Extract the (X, Y) coordinate from the center of the cell holding the provided text.  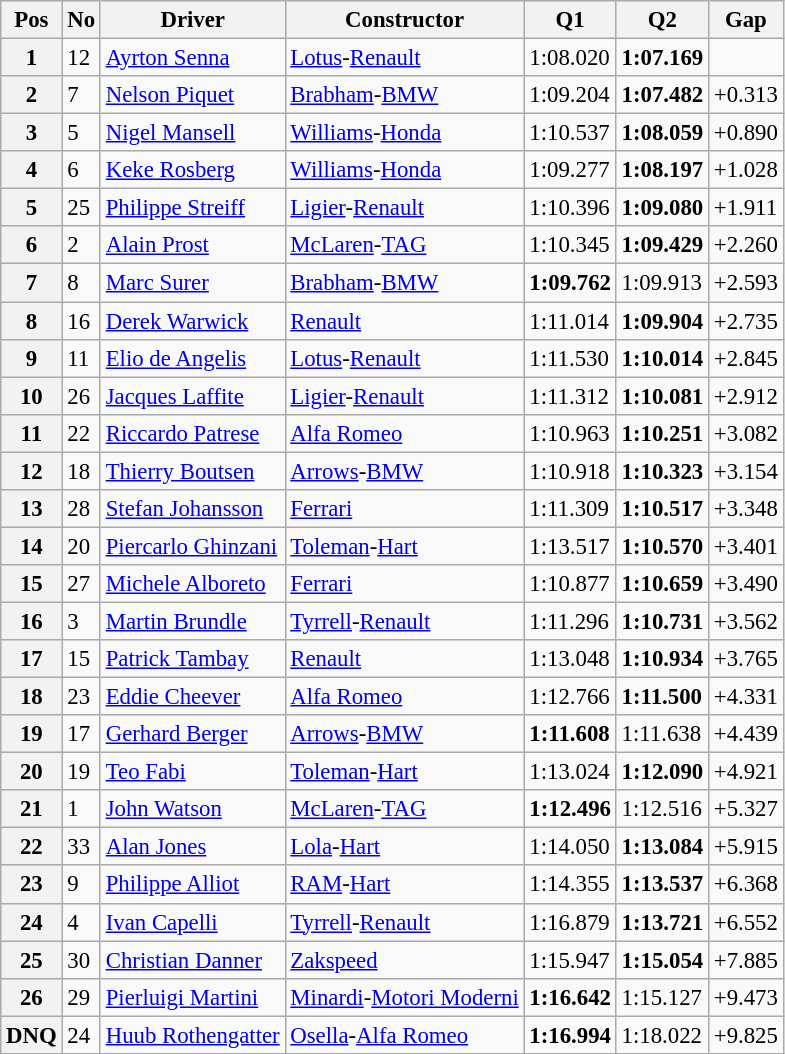
Elio de Angelis (192, 358)
Huub Rothengatter (192, 1035)
1:12.090 (662, 772)
1:11.296 (570, 621)
10 (32, 396)
1:10.537 (570, 133)
1:15.947 (570, 960)
1:16.642 (570, 997)
1:11.608 (570, 734)
+6.552 (746, 922)
1:14.050 (570, 847)
1:16.994 (570, 1035)
Pierluigi Martini (192, 997)
1:18.022 (662, 1035)
+5.327 (746, 809)
1:10.323 (662, 471)
Eddie Cheever (192, 697)
1:10.659 (662, 584)
30 (81, 960)
Stefan Johansson (192, 509)
1:12.766 (570, 697)
Lola-Hart (404, 847)
1:13.084 (662, 847)
1:12.496 (570, 809)
+2.912 (746, 396)
33 (81, 847)
Gerhard Berger (192, 734)
+3.562 (746, 621)
1:09.277 (570, 170)
28 (81, 509)
+2.593 (746, 283)
1:07.482 (662, 95)
Philippe Alliot (192, 885)
Philippe Streiff (192, 208)
1:10.877 (570, 584)
1:13.537 (662, 885)
1:12.516 (662, 809)
1:10.081 (662, 396)
+3.765 (746, 659)
1:10.918 (570, 471)
1:09.080 (662, 208)
13 (32, 509)
29 (81, 997)
21 (32, 809)
Driver (192, 20)
John Watson (192, 809)
Pos (32, 20)
Nigel Mansell (192, 133)
1:15.127 (662, 997)
1:10.517 (662, 509)
+2.260 (746, 245)
Jacques Laffite (192, 396)
1:08.197 (662, 170)
1:13.048 (570, 659)
Keke Rosberg (192, 170)
Gap (746, 20)
Piercarlo Ghinzani (192, 546)
RAM-Hart (404, 885)
1:09.762 (570, 283)
+0.313 (746, 95)
+4.331 (746, 697)
+3.348 (746, 509)
+5.915 (746, 847)
1:14.355 (570, 885)
1:10.731 (662, 621)
+2.845 (746, 358)
1:10.014 (662, 358)
1:13.721 (662, 922)
+7.885 (746, 960)
+1.911 (746, 208)
1:11.500 (662, 697)
1:10.345 (570, 245)
27 (81, 584)
+3.490 (746, 584)
1:10.934 (662, 659)
1:16.879 (570, 922)
Nelson Piquet (192, 95)
+3.082 (746, 433)
1:10.396 (570, 208)
Zakspeed (404, 960)
14 (32, 546)
+3.154 (746, 471)
Teo Fabi (192, 772)
Michele Alboreto (192, 584)
Derek Warwick (192, 321)
1:13.024 (570, 772)
Minardi-Motori Moderni (404, 997)
Osella-Alfa Romeo (404, 1035)
+4.439 (746, 734)
Constructor (404, 20)
1:10.963 (570, 433)
1:11.530 (570, 358)
1:11.309 (570, 509)
1:11.638 (662, 734)
Martin Brundle (192, 621)
+9.473 (746, 997)
Christian Danner (192, 960)
1:09.204 (570, 95)
Q2 (662, 20)
Alain Prost (192, 245)
Ivan Capelli (192, 922)
1:11.312 (570, 396)
+6.368 (746, 885)
Riccardo Patrese (192, 433)
+1.028 (746, 170)
Marc Surer (192, 283)
1:11.014 (570, 321)
1:09.904 (662, 321)
1:07.169 (662, 58)
1:15.054 (662, 960)
1:08.059 (662, 133)
Patrick Tambay (192, 659)
Q1 (570, 20)
1:13.517 (570, 546)
+2.735 (746, 321)
1:10.570 (662, 546)
+4.921 (746, 772)
Thierry Boutsen (192, 471)
Ayrton Senna (192, 58)
1:10.251 (662, 433)
1:08.020 (570, 58)
+3.401 (746, 546)
No (81, 20)
1:09.913 (662, 283)
Alan Jones (192, 847)
DNQ (32, 1035)
+0.890 (746, 133)
1:09.429 (662, 245)
+9.825 (746, 1035)
